Return the [X, Y] coordinate for the center point of the cell that contains the specified text.  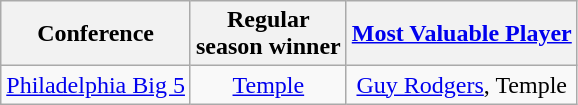
Guy Rodgers, Temple [462, 85]
Philadelphia Big 5 [96, 85]
Temple [268, 85]
Regular season winner [268, 34]
Most Valuable Player [462, 34]
Conference [96, 34]
